Search for the cell housing the specified text and yield its [X, Y] center coordinate. 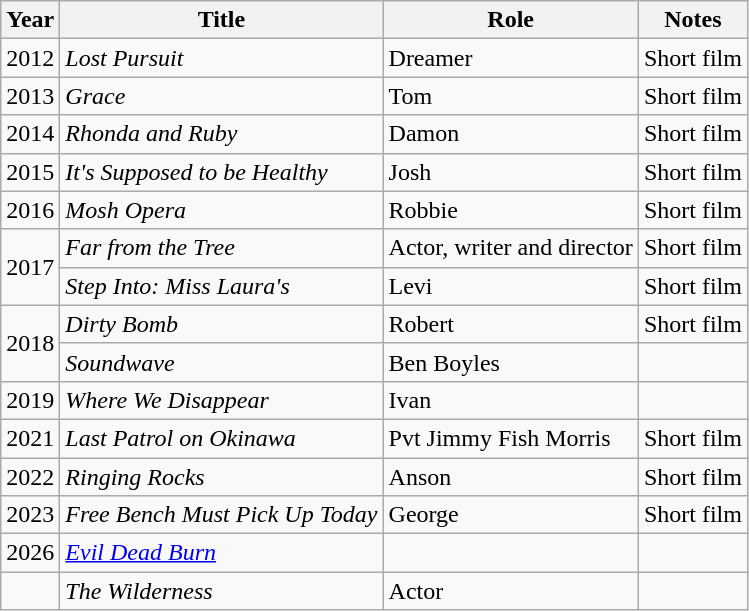
2017 [30, 267]
2013 [30, 96]
2016 [30, 210]
It's Supposed to be Healthy [222, 172]
Ringing Rocks [222, 477]
Grace [222, 96]
Year [30, 20]
2021 [30, 438]
2012 [30, 58]
Anson [510, 477]
Last Patrol on Okinawa [222, 438]
The Wilderness [222, 591]
Robbie [510, 210]
2022 [30, 477]
Levi [510, 286]
Role [510, 20]
Damon [510, 134]
Rhonda and Ruby [222, 134]
Evil Dead Burn [222, 553]
Tom [510, 96]
Mosh Opera [222, 210]
2014 [30, 134]
Title [222, 20]
Robert [510, 324]
Where We Disappear [222, 400]
Step Into: Miss Laura's [222, 286]
Lost Pursuit [222, 58]
2018 [30, 343]
Ben Boyles [510, 362]
2023 [30, 515]
Far from the Tree [222, 248]
Ivan [510, 400]
Josh [510, 172]
George [510, 515]
Soundwave [222, 362]
Pvt Jimmy Fish Morris [510, 438]
Dirty Bomb [222, 324]
2019 [30, 400]
2026 [30, 553]
2015 [30, 172]
Actor, writer and director [510, 248]
Free Bench Must Pick Up Today [222, 515]
Actor [510, 591]
Notes [692, 20]
Dreamer [510, 58]
